Search for the cell housing the specified text and yield its [x, y] center coordinate. 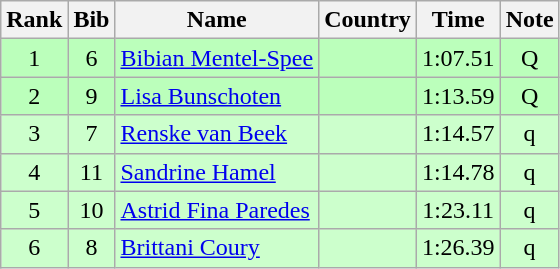
7 [92, 134]
1:07.51 [458, 58]
2 [34, 96]
1:26.39 [458, 248]
4 [34, 172]
5 [34, 210]
Brittani Coury [217, 248]
1 [34, 58]
9 [92, 96]
Sandrine Hamel [217, 172]
Astrid Fina Paredes [217, 210]
1:13.59 [458, 96]
Country [368, 20]
1:14.78 [458, 172]
Rank [34, 20]
8 [92, 248]
Note [530, 20]
Time [458, 20]
Bibian Mentel-Spee [217, 58]
11 [92, 172]
3 [34, 134]
10 [92, 210]
Lisa Bunschoten [217, 96]
Bib [92, 20]
Name [217, 20]
1:23.11 [458, 210]
1:14.57 [458, 134]
Renske van Beek [217, 134]
